Pinpoint the cell where the given text exists, returning its (x, y) midpoint coordinate. 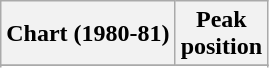
Peakposition (221, 34)
Chart (1980-81) (88, 34)
